Search for the cell housing the specified text and yield its (X, Y) center coordinate. 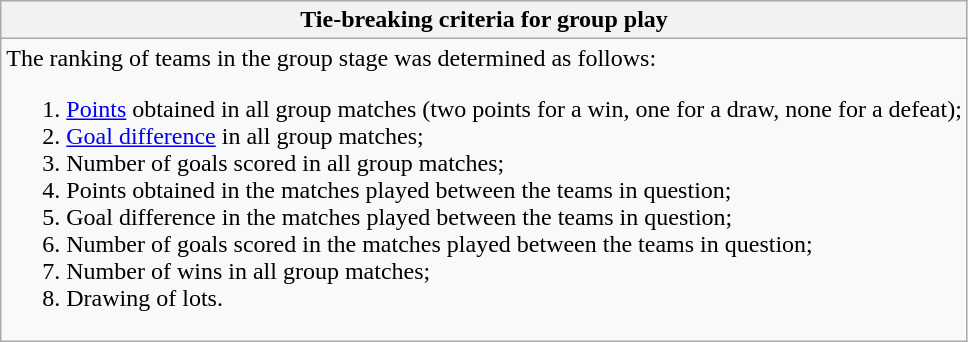
Tie-breaking criteria for group play (484, 20)
